Search for the cell housing the specified text and yield its [X, Y] center coordinate. 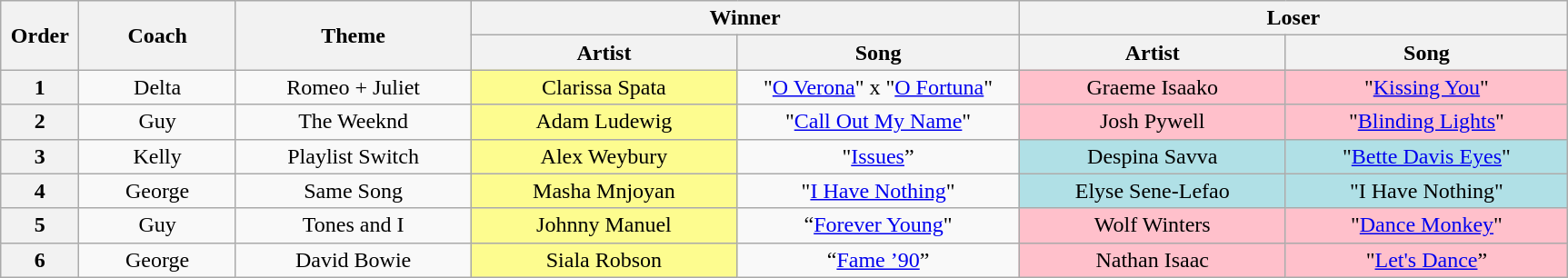
1 [40, 87]
David Bowie [353, 260]
Nathan Isaac [1153, 260]
Graeme Isaako [1153, 87]
"Bette Davis Eyes" [1426, 156]
5 [40, 225]
Kelly [157, 156]
“Forever Young" [878, 225]
"Dance Monkey" [1426, 225]
Elyse Sene-Lefao [1153, 191]
Josh Pywell [1153, 122]
Same Song [353, 191]
4 [40, 191]
“Fame ’90” [878, 260]
3 [40, 156]
Loser [1293, 18]
Winner [745, 18]
Romeo + Juliet [353, 87]
Masha Mnjoyan [604, 191]
Alex Weybury [604, 156]
2 [40, 122]
Clarissa Spata [604, 87]
Adam Ludewig [604, 122]
6 [40, 260]
Siala Robson [604, 260]
"Kissing You" [1426, 87]
"Let's Dance” [1426, 260]
Order [40, 35]
The Weeknd [353, 122]
Theme [353, 35]
Coach [157, 35]
"O Verona" x "O Fortuna" [878, 87]
"Issues” [878, 156]
Wolf Winters [1153, 225]
Delta [157, 87]
Playlist Switch [353, 156]
"Call Out My Name" [878, 122]
Johnny Manuel [604, 225]
"Blinding Lights" [1426, 122]
Despina Savva [1153, 156]
Tones and I [353, 225]
